Output the (x, y) coordinate of the center of the cell containing the given text.  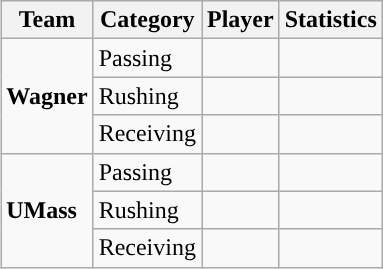
Statistics (330, 20)
Wagner (47, 96)
Player (241, 20)
Category (147, 20)
Team (47, 20)
UMass (47, 210)
